Search for the cell housing the specified text and yield its [X, Y] center coordinate. 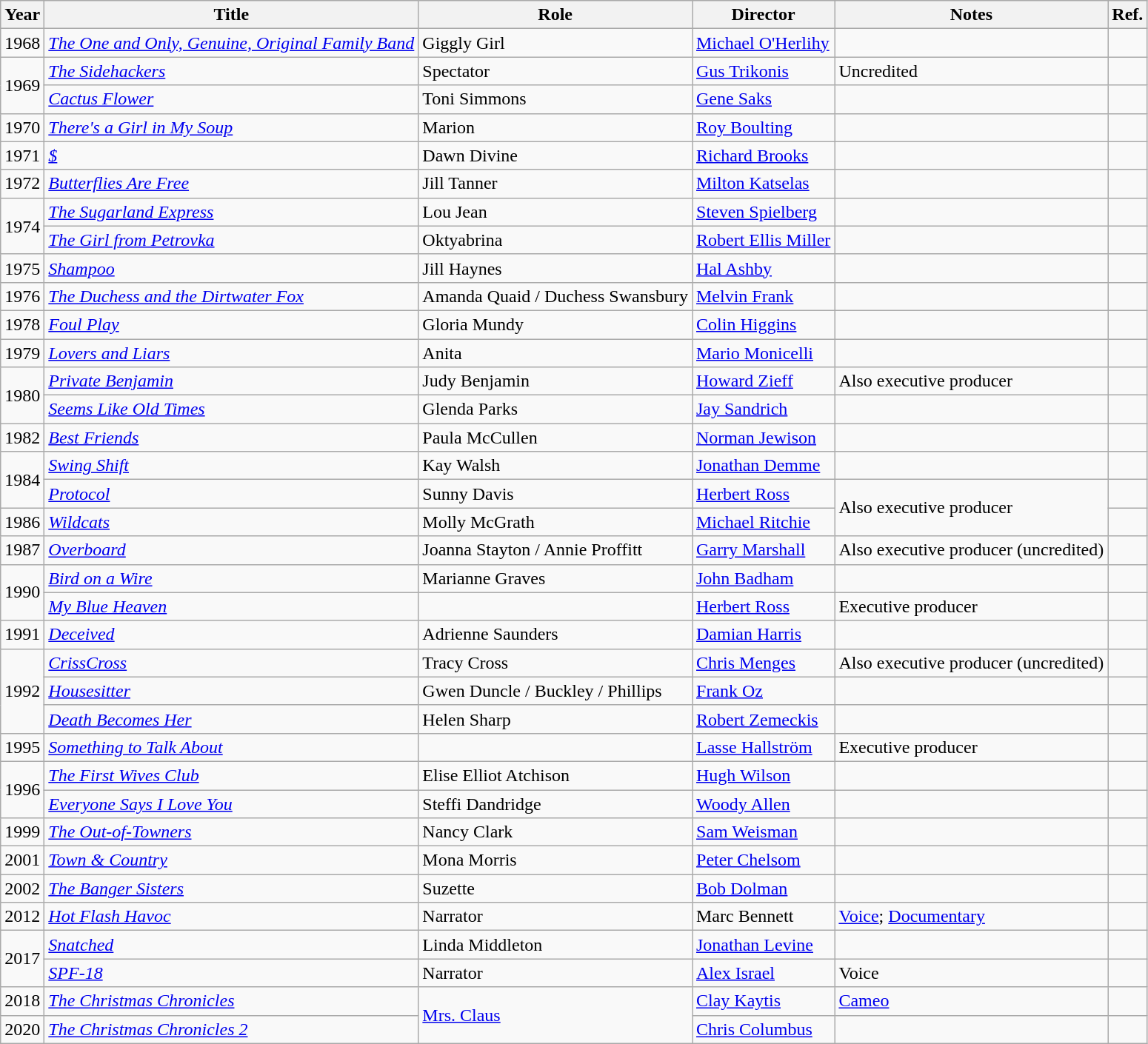
Joanna Stayton / Annie Proffitt [555, 550]
Deceived [231, 635]
Mrs. Claus [555, 1015]
Adrienne Saunders [555, 635]
Marianne Graves [555, 578]
Jonathan Levine [763, 945]
John Badham [763, 578]
1995 [22, 747]
1984 [22, 480]
Howard Zieff [763, 381]
Chris Columbus [763, 1029]
1991 [22, 635]
1990 [22, 592]
My Blue Heaven [231, 606]
The Banger Sisters [231, 889]
Sunny Davis [555, 494]
Jonathan Demme [763, 466]
Marion [555, 127]
Robert Zemeckis [763, 719]
2002 [22, 889]
2020 [22, 1029]
Toni Simmons [555, 99]
Norman Jewison [763, 438]
Hal Ashby [763, 268]
CrissCross [231, 663]
Best Friends [231, 438]
1974 [22, 226]
2001 [22, 860]
Wildcats [231, 522]
Judy Benjamin [555, 381]
1976 [22, 296]
Uncredited [972, 71]
Seems Like Old Times [231, 409]
Notes [972, 15]
The Out-of-Towners [231, 832]
Helen Sharp [555, 719]
1969 [22, 85]
1972 [22, 184]
Spectator [555, 71]
The First Wives Club [231, 775]
Cameo [972, 1001]
2012 [22, 917]
Role [555, 15]
1975 [22, 268]
The Duchess and the Dirtwater Fox [231, 296]
1982 [22, 438]
1999 [22, 832]
Giggly Girl [555, 43]
Swing Shift [231, 466]
Overboard [231, 550]
Everyone Says I Love You [231, 803]
1979 [22, 353]
Peter Chelsom [763, 860]
There's a Girl in My Soup [231, 127]
Shampoo [231, 268]
Mona Morris [555, 860]
Jill Haynes [555, 268]
Roy Boulting [763, 127]
Tracy Cross [555, 663]
Michael O'Herlihy [763, 43]
Melvin Frank [763, 296]
Steffi Dandridge [555, 803]
Richard Brooks [763, 155]
Frank Oz [763, 691]
Snatched [231, 945]
Gwen Duncle / Buckley / Phillips [555, 691]
The Christmas Chronicles [231, 1001]
Hugh Wilson [763, 775]
SPF-18 [231, 973]
Gus Trikonis [763, 71]
Paula McCullen [555, 438]
Town & Country [231, 860]
Voice; Documentary [972, 917]
1968 [22, 43]
Mario Monicelli [763, 353]
Jill Tanner [555, 184]
Milton Katselas [763, 184]
Marc Bennett [763, 917]
Lou Jean [555, 212]
Butterflies Are Free [231, 184]
$ [231, 155]
Sam Weisman [763, 832]
Chris Menges [763, 663]
1980 [22, 395]
Damian Harris [763, 635]
Housesitter [231, 691]
Lovers and Liars [231, 353]
1971 [22, 155]
Jay Sandrich [763, 409]
1987 [22, 550]
Clay Kaytis [763, 1001]
Nancy Clark [555, 832]
Director [763, 15]
Oktyabrina [555, 240]
2017 [22, 959]
1986 [22, 522]
Glenda Parks [555, 409]
The Sugarland Express [231, 212]
Garry Marshall [763, 550]
1996 [22, 789]
Elise Elliot Atchison [555, 775]
Kay Walsh [555, 466]
The Girl from Petrovka [231, 240]
Robert Ellis Miller [763, 240]
1970 [22, 127]
2018 [22, 1001]
Alex Israel [763, 973]
1978 [22, 324]
The One and Only, Genuine, Original Family Band [231, 43]
Steven Spielberg [763, 212]
Cactus Flower [231, 99]
The Sidehackers [231, 71]
Voice [972, 973]
Lasse Hallström [763, 747]
Anita [555, 353]
Suzette [555, 889]
Colin Higgins [763, 324]
Hot Flash Havoc [231, 917]
Foul Play [231, 324]
Woody Allen [763, 803]
Molly McGrath [555, 522]
Protocol [231, 494]
The Christmas Chronicles 2 [231, 1029]
1992 [22, 691]
Something to Talk About [231, 747]
Dawn Divine [555, 155]
Linda Middleton [555, 945]
Private Benjamin [231, 381]
Death Becomes Her [231, 719]
Ref. [1127, 15]
Title [231, 15]
Gene Saks [763, 99]
Year [22, 15]
Gloria Mundy [555, 324]
Bird on a Wire [231, 578]
Michael Ritchie [763, 522]
Amanda Quaid / Duchess Swansbury [555, 296]
Bob Dolman [763, 889]
